Extract the [x, y] coordinate from the center of the cell holding the provided text.  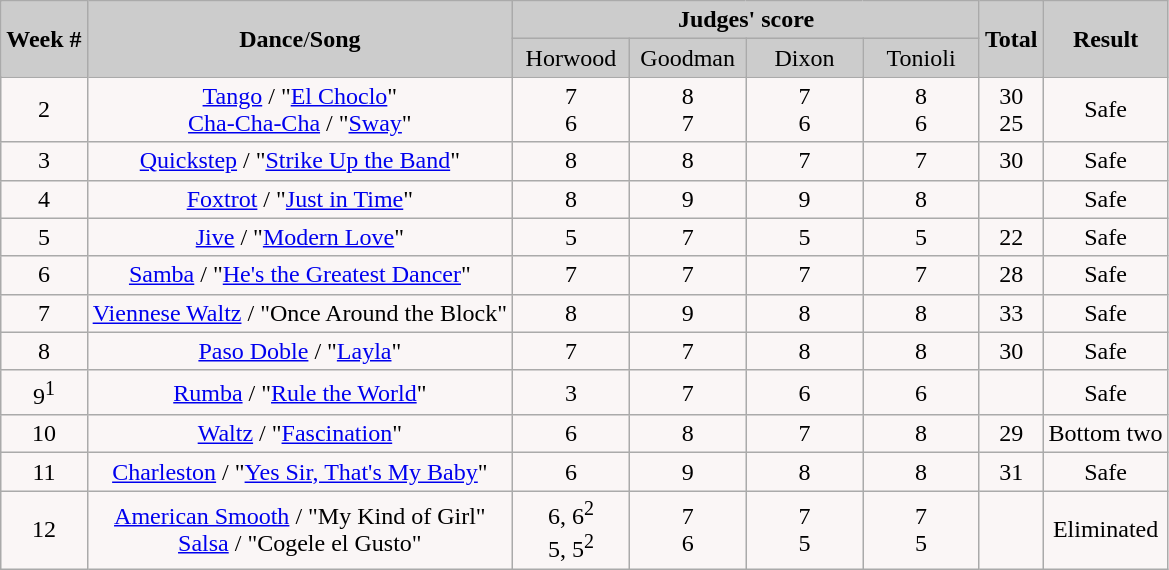
10 [44, 434]
American Smooth / "My Kind of Girl"Salsa / "Cogele el Gusto" [300, 530]
Jive / "Modern Love" [300, 237]
86 [922, 110]
Samba / "He's the Greatest Dancer" [300, 275]
Waltz / "Fascination" [300, 434]
22 [1011, 237]
Rumba / "Rule the World" [300, 392]
Total [1011, 39]
Quickstep / "Strike Up the Band" [300, 161]
Judges' score [746, 20]
Tonioli [922, 58]
Viennese Waltz / "Once Around the Block" [300, 313]
Bottom two [1106, 434]
87 [688, 110]
33 [1011, 313]
Result [1106, 39]
2 [44, 110]
Dixon [804, 58]
Horwood [572, 58]
11 [44, 472]
12 [44, 530]
Charleston / "Yes Sir, That's My Baby" [300, 472]
3025 [1011, 110]
Dance/Song [300, 39]
29 [1011, 434]
6, 625, 52 [572, 530]
Eliminated [1106, 530]
Week # [44, 39]
Goodman [688, 58]
28 [1011, 275]
Paso Doble / "Layla" [300, 351]
Foxtrot / "Just in Time" [300, 199]
Tango / "El Choclo"Cha-Cha-Cha / "Sway" [300, 110]
91 [44, 392]
4 [44, 199]
31 [1011, 472]
